Return the [x, y] coordinate for the center point of the cell that contains the specified text.  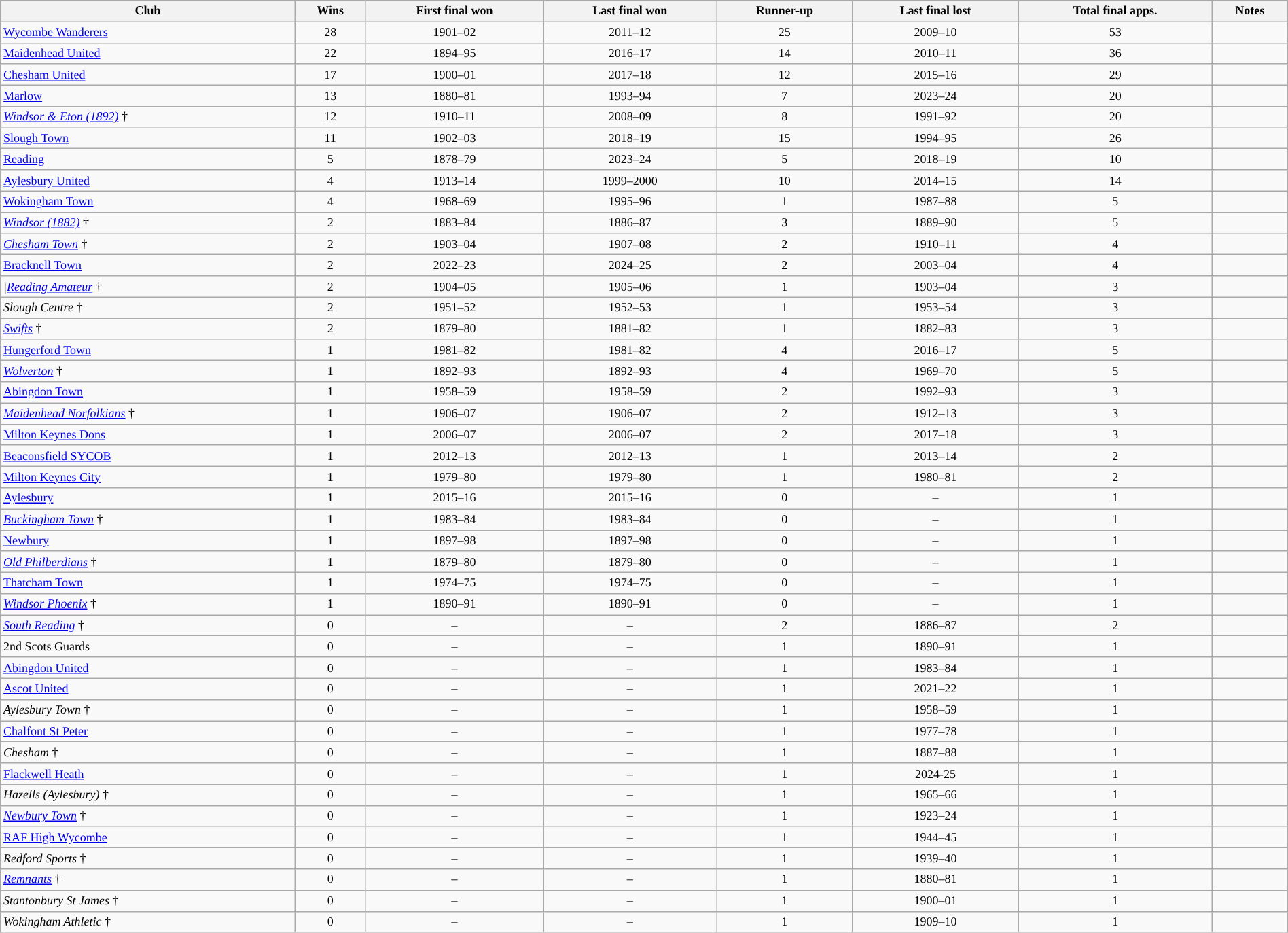
1887–88 [935, 753]
Wokingham Town [148, 201]
1902–03 [454, 139]
1912–13 [935, 413]
Marlow [148, 95]
Abingdon United [148, 667]
Flackwell Heath [148, 773]
2nd Scots Guards [148, 647]
Hungerford Town [148, 351]
1904–05 [454, 287]
29 [1115, 75]
Club [148, 11]
15 [785, 139]
2014–15 [935, 181]
1980–81 [935, 477]
1944–45 [935, 837]
Redford Sports † [148, 859]
36 [1115, 53]
1939–40 [935, 859]
Wins [330, 11]
Windsor & Eton (1892) † [148, 117]
1905–06 [630, 287]
1951–52 [454, 307]
Chalfont St Peter [148, 731]
1923–24 [935, 815]
1995–96 [630, 201]
Stantonbury St James † [148, 901]
Slough Centre † [148, 307]
Beaconsfield SYCOB [148, 455]
1969–70 [935, 371]
1883–84 [454, 223]
Ascot United [148, 689]
28 [330, 33]
Aylesbury United [148, 181]
South Reading † [148, 625]
Maidenhead United [148, 53]
Newbury Town † [148, 815]
7 [785, 95]
Aylesbury [148, 499]
Old Philberdians † [148, 561]
Windsor Phoenix † [148, 605]
17 [330, 75]
1987–88 [935, 201]
1992–93 [935, 393]
1994–95 [935, 139]
13 [330, 95]
Last final lost [935, 11]
Hazells (Aylesbury) † [148, 795]
1952–53 [630, 307]
2013–14 [935, 455]
Newbury [148, 541]
|Reading Amateur † [148, 287]
Runner-up [785, 11]
1968–69 [454, 201]
25 [785, 33]
2022–23 [454, 265]
Reading [148, 159]
22 [330, 53]
1889–90 [935, 223]
Wycombe Wanderers [148, 33]
Wokingham Athletic † [148, 921]
2010–11 [935, 53]
Last final won [630, 11]
Milton Keynes Dons [148, 435]
1878–79 [454, 159]
2009–10 [935, 33]
1901–02 [454, 33]
Wolverton † [148, 371]
Chesham United [148, 75]
Total final apps. [1115, 11]
Thatcham Town [148, 583]
Bracknell Town [148, 265]
Chesham † [148, 753]
Remnants † [148, 879]
53 [1115, 33]
Maidenhead Norfolkians † [148, 413]
1993–94 [630, 95]
11 [330, 139]
Aylesbury Town † [148, 709]
1953–54 [935, 307]
2024-25 [935, 773]
26 [1115, 139]
Windsor (1882) † [148, 223]
1881–82 [630, 329]
Swifts † [148, 329]
2011–12 [630, 33]
1977–78 [935, 731]
2008–09 [630, 117]
1991–92 [935, 117]
RAF High Wycombe [148, 837]
1882–83 [935, 329]
8 [785, 117]
Notes [1250, 11]
1965–66 [935, 795]
1894–95 [454, 53]
First final won [454, 11]
Slough Town [148, 139]
Buckingham Town † [148, 519]
Chesham Town † [148, 245]
Abingdon Town [148, 393]
2021–22 [935, 689]
2003–04 [935, 265]
1999–2000 [630, 181]
1907–08 [630, 245]
Milton Keynes City [148, 477]
2024–25 [630, 265]
1913–14 [454, 181]
1909–10 [935, 921]
